From the cell containing the given text, extract its center point as [X, Y] coordinate. 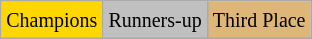
Third Place [259, 20]
Runners-up [155, 20]
Champions [52, 20]
